Output the (X, Y) coordinate of the center of the cell containing the given text.  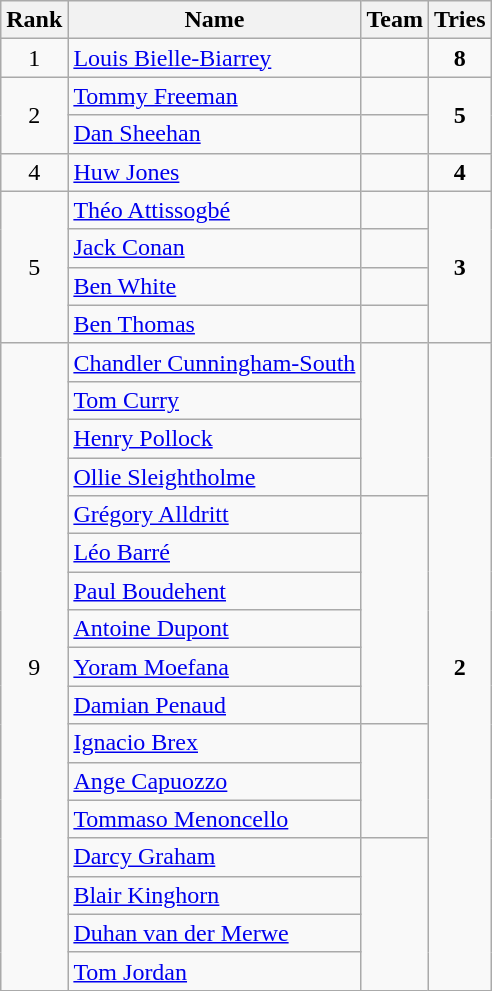
Huw Jones (214, 172)
Team (395, 20)
Blair Kinghorn (214, 895)
Ben White (214, 286)
Léo Barré (214, 553)
Grégory Alldritt (214, 515)
9 (34, 666)
Louis Bielle-Biarrey (214, 58)
Ben Thomas (214, 324)
Tom Curry (214, 400)
Tommaso Menoncello (214, 819)
1 (34, 58)
Paul Boudehent (214, 591)
Darcy Graham (214, 857)
Yoram Moefana (214, 667)
Rank (34, 20)
Antoine Dupont (214, 629)
Théo Attissogbé (214, 210)
Ollie Sleightholme (214, 477)
Duhan van der Merwe (214, 933)
Ignacio Brex (214, 743)
Name (214, 20)
Damian Penaud (214, 705)
Dan Sheehan (214, 134)
Tries (460, 20)
3 (460, 267)
Tommy Freeman (214, 96)
Ange Capuozzo (214, 781)
8 (460, 58)
Chandler Cunningham-South (214, 362)
Henry Pollock (214, 438)
Jack Conan (214, 248)
Tom Jordan (214, 971)
